Determine the [x, y] coordinate at the center of the cell enclosing the given text.  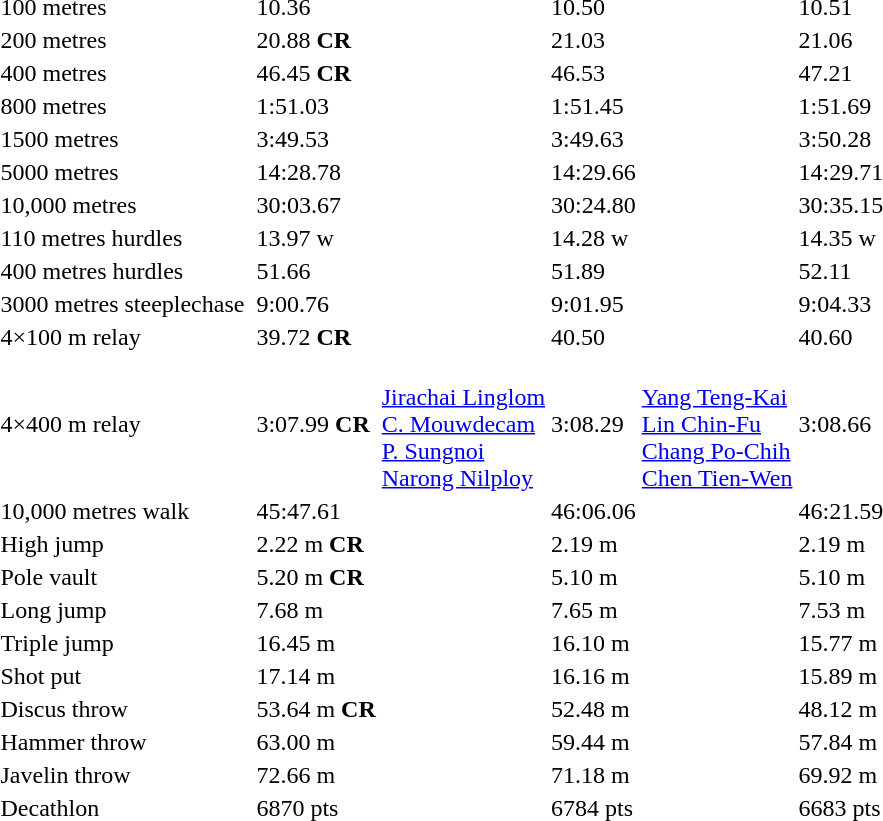
30:03.67 [316, 205]
1:51.03 [316, 106]
52.48 m [594, 709]
5.20 m CR [316, 577]
Jirachai LinglomC. MouwdecamP. SungnoiNarong Nilploy [463, 424]
14.28 w [594, 238]
51.89 [594, 271]
46:06.06 [594, 511]
5.10 m [594, 577]
40.50 [594, 337]
3:07.99 CR [316, 424]
71.18 m [594, 775]
51.66 [316, 271]
16.16 m [594, 676]
63.00 m [316, 742]
46.53 [594, 73]
1:51.45 [594, 106]
53.64 m CR [316, 709]
14:29.66 [594, 172]
17.14 m [316, 676]
3:49.53 [316, 139]
39.72 CR [316, 337]
45:47.61 [316, 511]
59.44 m [594, 742]
20.88 CR [316, 40]
Yang Teng-KaiLin Chin-FuChang Po-ChihChen Tien-Wen [717, 424]
3:49.63 [594, 139]
16.45 m [316, 643]
7.68 m [316, 610]
30:24.80 [594, 205]
2.22 m CR [316, 544]
21.03 [594, 40]
72.66 m [316, 775]
9:01.95 [594, 304]
16.10 m [594, 643]
46.45 CR [316, 73]
7.65 m [594, 610]
13.97 w [316, 238]
3:08.29 [594, 424]
14:28.78 [316, 172]
2.19 m [594, 544]
9:00.76 [316, 304]
